For the text-containing cell, return its midpoint in [x, y] coordinate format. 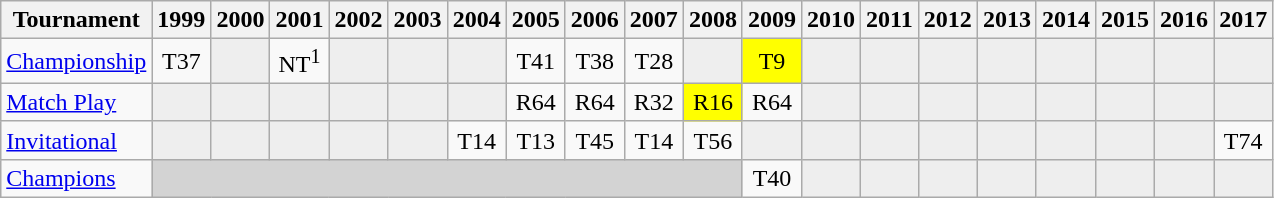
Champions [76, 178]
NT1 [300, 62]
T41 [536, 62]
2000 [240, 20]
T40 [772, 178]
2004 [476, 20]
2010 [832, 20]
2012 [948, 20]
T37 [182, 62]
2016 [1184, 20]
Invitational [76, 140]
2017 [1244, 20]
2005 [536, 20]
Match Play [76, 102]
2009 [772, 20]
T38 [594, 62]
R16 [712, 102]
T13 [536, 140]
T45 [594, 140]
2014 [1066, 20]
Tournament [76, 20]
T74 [1244, 140]
2003 [418, 20]
2002 [358, 20]
2007 [654, 20]
2015 [1126, 20]
2008 [712, 20]
T56 [712, 140]
2006 [594, 20]
2011 [890, 20]
T9 [772, 62]
2001 [300, 20]
1999 [182, 20]
Championship [76, 62]
2013 [1006, 20]
R32 [654, 102]
T28 [654, 62]
